Output the (X, Y) coordinate of the center of the cell containing the given text.  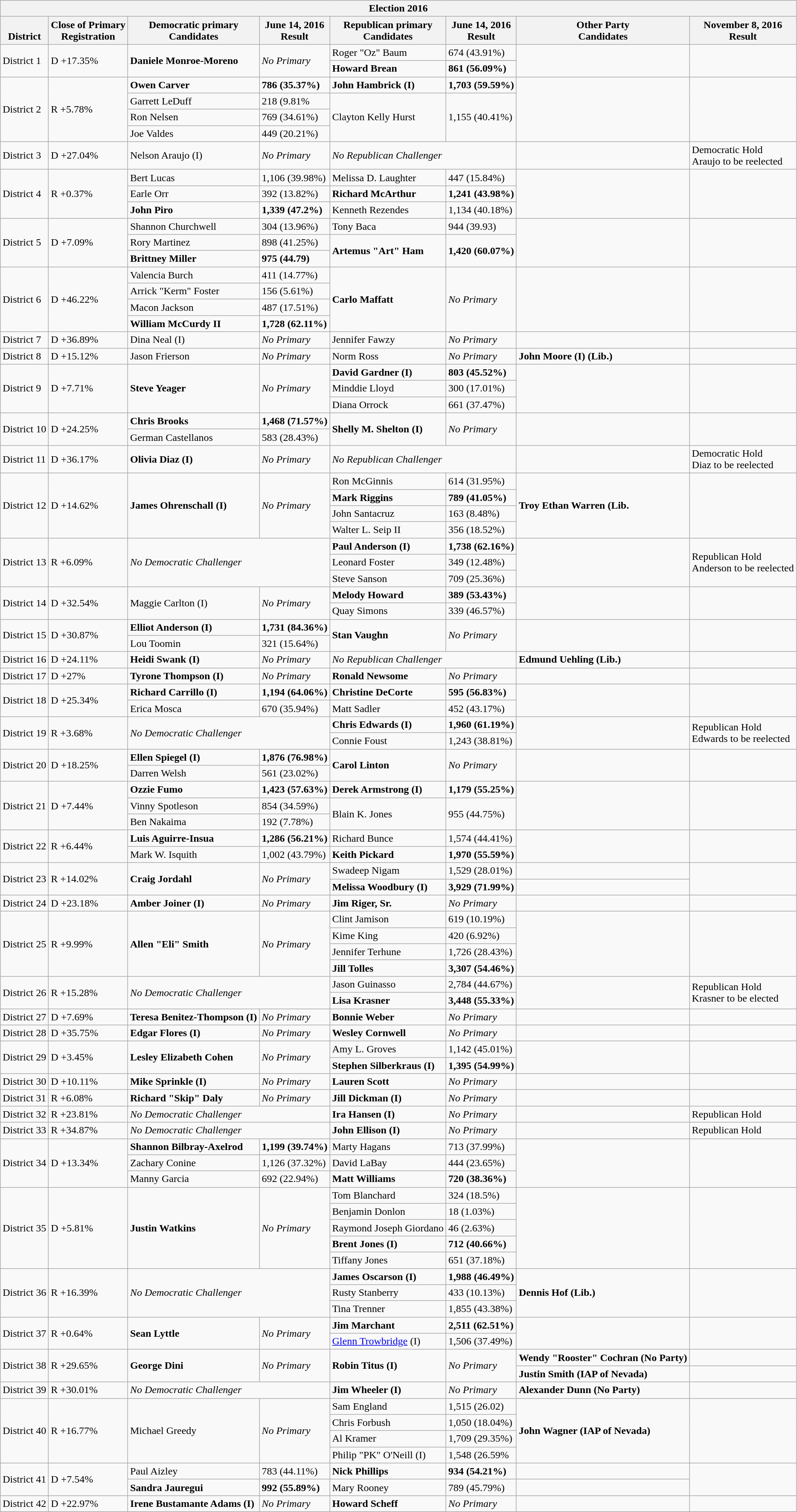
Mark W. Isquith (193, 854)
Jennifer Fawzy (388, 340)
712 (40.66%) (481, 1244)
John Hambrick (I) (388, 85)
Tony Baca (388, 226)
R +14.02% (88, 879)
Sean Lyttle (193, 1333)
D +24.25% (88, 429)
854 (34.59%) (294, 806)
Joe Valdes (193, 133)
John Piro (193, 210)
District 11 (25, 459)
District 17 (25, 676)
R +6.44% (88, 846)
447 (15.84%) (481, 177)
Lou Toomin (193, 643)
1,876 (76.98%) (294, 757)
Teresa Benitez-Thompson (I) (193, 1017)
Alexander Dunn (No Party) (603, 1390)
James Oscarson (I) (388, 1276)
1,002 (43.79%) (294, 854)
Republican HoldEdwards to be reelected (743, 733)
1,395 (54.99%) (481, 1066)
Shannon Bilbray-Axelrod (193, 1147)
District 12 (25, 505)
D +7.44% (88, 806)
District 33 (25, 1130)
District 2 (25, 109)
786 (35.37%) (294, 85)
District 25 (25, 944)
1,960 (61.19%) (481, 724)
Melissa Woodbury (I) (388, 887)
District 30 (25, 1082)
651 (37.18%) (481, 1260)
R +15.28% (88, 992)
Republican HoldAnderson to be reelected (743, 562)
D +15.12% (88, 356)
District 8 (25, 356)
Keith Pickard (388, 854)
Swadeep Nigam (388, 871)
156 (5.61%) (294, 291)
Walter L. Seip II (388, 530)
D +13.34% (88, 1163)
595 (56.83%) (481, 692)
Howard Brean (388, 69)
Maggie Carlton (I) (193, 603)
1,420 (60.07%) (481, 251)
District 36 (25, 1292)
Troy Ethan Warren (Lib. (603, 505)
D +3.45% (88, 1057)
Diana Orrock (388, 405)
Ellen Spiegel (I) (193, 757)
1,548 (26.59% (481, 1455)
444 (23.65%) (481, 1163)
D +35.75% (88, 1033)
Edgar Flores (I) (193, 1033)
Rusty Stanberry (388, 1293)
Lisa Krasner (388, 1000)
Craig Jordahl (193, 879)
District 6 (25, 299)
411 (14.77%) (294, 275)
R +23.81% (88, 1114)
Manny Garcia (193, 1179)
District 23 (25, 879)
Jim Wheeler (I) (388, 1390)
670 (35.94%) (294, 708)
District 19 (25, 733)
John Wagner (IAP of Nevada) (603, 1431)
713 (37.99%) (481, 1147)
Benjamin Donlon (388, 1211)
Melody Howard (388, 595)
1,731 (84.36%) (294, 627)
D +36.17% (88, 459)
Paul Aizley (193, 1471)
487 (17.51%) (294, 307)
D +24.11% (88, 660)
Kenneth Rezendes (388, 210)
692 (22.94%) (294, 1179)
D +7.71% (88, 388)
Ozzie Fumo (193, 790)
James Ohrenschall (I) (193, 505)
Sam England (388, 1406)
District 10 (25, 429)
992 (55.89%) (294, 1487)
District 16 (25, 660)
D +46.22% (88, 299)
D +18.25% (88, 765)
Shannon Churchwell (193, 226)
1,194 (64.06%) (294, 692)
Allen "Eli" Smith (193, 944)
Kime King (388, 936)
Brent Jones (I) (388, 1244)
1,286 (56.21%) (294, 838)
2,784 (44.67%) (481, 984)
1,726 (28.43%) (481, 952)
Olivia Diaz (I) (193, 459)
Raymond Joseph Giordano (388, 1228)
Republican HoldKrasner to be elected (743, 992)
Jill Dickman (I) (388, 1098)
Republican primaryCandidates (388, 31)
Nelson Araujo (I) (193, 155)
Derek Armstrong (I) (388, 790)
Lesley Elizabeth Cohen (193, 1057)
D +25.34% (88, 700)
452 (43.17%) (481, 708)
1,243 (38.81%) (481, 741)
1,468 (71.57%) (294, 421)
Close of PrimaryRegistration (88, 31)
Roger "Oz" Baum (388, 52)
Brittney Miller (193, 259)
Irene Bustamante Adams (I) (193, 1503)
District 28 (25, 1033)
Election 2016 (398, 9)
449 (20.21%) (294, 133)
Daniele Monroe-Moreno (193, 61)
District 26 (25, 992)
District 4 (25, 194)
Edmund Uehling (Lib.) (603, 660)
1,515 (26.02) (481, 1406)
Shelly M. Shelton (I) (388, 429)
321 (15.64%) (294, 643)
1,529 (28.01%) (481, 871)
720 (38.36%) (481, 1179)
3,448 (55.33%) (481, 1000)
Bonnie Weber (388, 1017)
District 34 (25, 1163)
392 (13.82%) (294, 194)
Jim Riger, Sr. (388, 903)
District 27 (25, 1017)
433 (10.13%) (481, 1293)
D +5.81% (88, 1228)
District 31 (25, 1098)
Leonard Foster (388, 562)
District 37 (25, 1333)
304 (13.96%) (294, 226)
Matt Williams (388, 1179)
Macon Jackson (193, 307)
Quay Simons (388, 611)
934 (54.21%) (481, 1471)
1,126 (37.32%) (294, 1163)
Minddie Lloyd (388, 388)
Steve Yeager (193, 388)
619 (10.19%) (481, 919)
John Moore (I) (Lib.) (603, 356)
Richard Carrillo (I) (193, 692)
Michael Greedy (193, 1431)
3,929 (71.99%) (481, 887)
Blain K. Jones (388, 814)
District 21 (25, 806)
George Dini (193, 1366)
District 40 (25, 1431)
Marty Hagans (388, 1147)
789 (41.05%) (481, 498)
1,106 (39.98%) (294, 177)
Dennis Hof (Lib.) (603, 1292)
1,506 (37.49%) (481, 1341)
1,134 (40.18%) (481, 210)
1,709 (29.35%) (481, 1439)
Ira Hansen (I) (388, 1114)
Artemus "Art" Ham (388, 251)
1,728 (62.11%) (294, 324)
1,199 (39.74%) (294, 1147)
Other Party Candidates (603, 31)
Bert Lucas (193, 177)
D +7.69% (88, 1017)
R +0.64% (88, 1333)
District 7 (25, 340)
Jason Guinasso (388, 984)
349 (12.48%) (481, 562)
861 (56.09%) (481, 69)
Nick Phillips (388, 1471)
District 29 (25, 1057)
Justin Smith (IAP of Nevada) (603, 1374)
1,703 (59.59%) (481, 85)
Chris Brooks (193, 421)
November 8, 2016Result (743, 31)
Justin Watkins (193, 1228)
German Castellanos (193, 437)
D +14.62% (88, 505)
Wesley Cornwell (388, 1033)
614 (31.95%) (481, 481)
389 (53.43%) (481, 595)
R +6.08% (88, 1098)
D +36.89% (88, 340)
561 (23.02%) (294, 773)
D +7.54% (88, 1479)
District 24 (25, 903)
420 (6.92%) (481, 936)
Norm Ross (388, 356)
Jill Tolles (388, 968)
Paul Anderson (I) (388, 546)
District 5 (25, 243)
Chris Edwards (I) (388, 724)
1,738 (62.16%) (481, 546)
Heidi Swank (I) (193, 660)
R +0.37% (88, 194)
District 9 (25, 388)
1,855 (43.38%) (481, 1309)
944 (39.93) (481, 226)
R +5.78% (88, 109)
2,511 (62.51%) (481, 1325)
David LaBay (388, 1163)
Glenn Trowbridge (I) (388, 1341)
Al Kramer (388, 1439)
R +3.68% (88, 733)
District 15 (25, 635)
R +6.09% (88, 562)
District 18 (25, 700)
D +27.04% (88, 155)
Chris Forbush (388, 1422)
District 22 (25, 846)
18 (1.03%) (481, 1211)
Richard McArthur (388, 194)
D +17.35% (88, 61)
Elliot Anderson (I) (193, 627)
D +10.11% (88, 1082)
975 (44.79) (294, 259)
Robin Titus (I) (388, 1366)
1,050 (18.04%) (481, 1422)
R +34.87% (88, 1130)
Rory Martinez (193, 243)
789 (45.79%) (481, 1487)
Sandra Jauregui (193, 1487)
Richard Bunce (388, 838)
955 (44.75%) (481, 814)
218 (9.81% (294, 101)
1,142 (45.01%) (481, 1049)
District 32 (25, 1114)
David Gardner (I) (388, 372)
Arrick "Kerm" Foster (193, 291)
661 (37.47%) (481, 405)
324 (18.5%) (481, 1195)
3,307 (54.46%) (481, 968)
Democratic HoldAraujo to be reelected (743, 155)
Owen Carver (193, 85)
District 13 (25, 562)
District 20 (25, 765)
Vinny Spotleson (193, 806)
Democratic primaryCandidates (193, 31)
William McCurdy II (193, 324)
Earle Orr (193, 194)
Jennifer Terhune (388, 952)
D +22.97% (88, 1503)
Erica Mosca (193, 708)
583 (28.43%) (294, 437)
Zachary Conine (193, 1163)
District 42 (25, 1503)
District 41 (25, 1479)
D +30.87% (88, 635)
Carlo Maffatt (388, 299)
Christine DeCorte (388, 692)
709 (25.36%) (481, 579)
Lauren Scott (388, 1082)
Melissa D. Laughter (388, 177)
Clayton Kelly Hurst (388, 117)
Ron McGinnis (388, 481)
300 (17.01%) (481, 388)
District 35 (25, 1228)
Connie Foust (388, 741)
D +27% (88, 676)
1,574 (44.41%) (481, 838)
Jim Marchant (388, 1325)
1,179 (55.25%) (481, 790)
Mark Riggins (388, 498)
R +9.99% (88, 944)
1,155 (40.41%) (481, 117)
D +7.09% (88, 243)
R +29.65% (88, 1366)
District 3 (25, 155)
District 14 (25, 603)
Amy L. Groves (388, 1049)
803 (45.52%) (481, 372)
D +32.54% (88, 603)
Tyrone Thompson (I) (193, 676)
Philip "PK" O'Neill (I) (388, 1455)
District (25, 31)
1,423 (57.63%) (294, 790)
Jason Frierson (193, 356)
R +16.77% (88, 1431)
Democratic HoldDiaz to be reelected (743, 459)
Valencia Burch (193, 275)
R +16.39% (88, 1292)
163 (8.48%) (481, 514)
District 39 (25, 1390)
769 (34.61%) (294, 117)
Tom Blanchard (388, 1195)
Clint Jamison (388, 919)
Tina Trenner (388, 1309)
Garrett LeDuff (193, 101)
356 (18.52%) (481, 530)
Steve Sanson (388, 579)
Luis Aguirre-Insua (193, 838)
339 (46.57%) (481, 611)
Amber Joiner (I) (193, 903)
John Ellison (I) (388, 1130)
Ronald Newsome (388, 676)
Matt Sadler (388, 708)
Stephen Silberkraus (I) (388, 1066)
Carol Linton (388, 765)
783 (44.11%) (294, 1471)
1,339 (47.2%) (294, 210)
Mary Rooney (388, 1487)
192 (7.78%) (294, 822)
R +30.01% (88, 1390)
Wendy "Rooster" Cochran (No Party) (603, 1358)
Mike Sprinkle (I) (193, 1082)
District 38 (25, 1366)
District 1 (25, 61)
46 (2.63%) (481, 1228)
Howard Scheff (388, 1503)
Richard "Skip" Daly (193, 1098)
John Santacruz (388, 514)
1,970 (55.59%) (481, 854)
Dina Neal (I) (193, 340)
Tiffany Jones (388, 1260)
Ben Nakaima (193, 822)
674 (43.91%) (481, 52)
Darren Welsh (193, 773)
Stan Vaughn (388, 635)
D +23.18% (88, 903)
1,241 (43.98%) (481, 194)
1,988 (46.49%) (481, 1276)
898 (41.25%) (294, 243)
Ron Nelsen (193, 117)
